Determine the [x, y] coordinate at the center of the cell enclosing the given text.  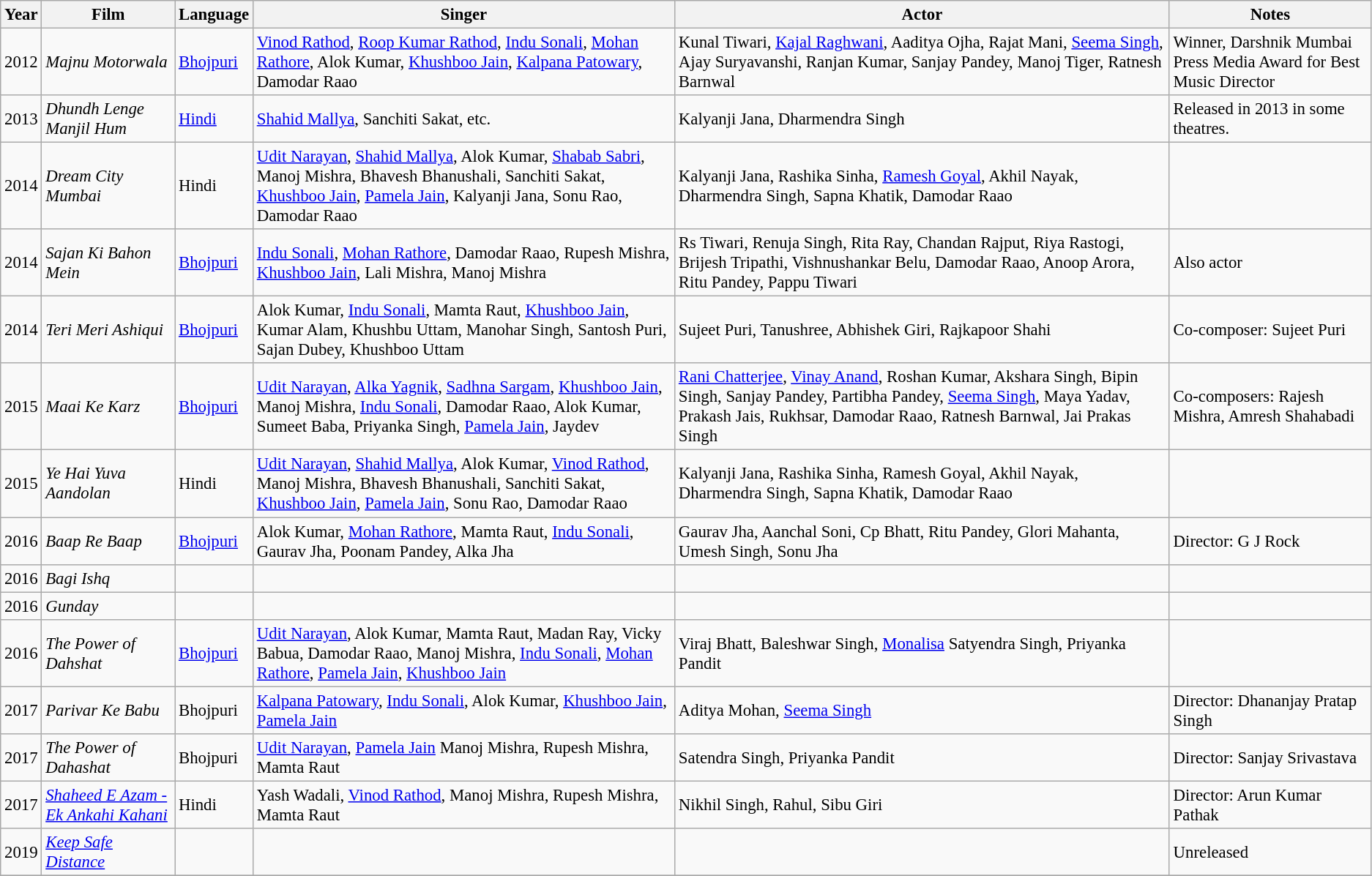
Keep Safe Distance [108, 852]
Singer [463, 15]
Indu Sonali, Mohan Rathore, Damodar Raao, Rupesh Mishra, Khushboo Jain, Lali Mishra, Manoj Mishra [463, 263]
Dream City Mumbai [108, 186]
The Power of Dahashat [108, 758]
The Power of Dahshat [108, 653]
Udit Narayan, Alok Kumar, Mamta Raut, Madan Ray, Vicky Babua, Damodar Raao, Manoj Mishra, Indu Sonali, Mohan Rathore, Pamela Jain, Khushboo Jain [463, 653]
Kalyanji Jana, Dharmendra Singh [922, 119]
Gunday [108, 606]
Director: G J Rock [1270, 542]
Gaurav Jha, Aanchal Soni, Cp Bhatt, Ritu Pandey, Glori Mahanta, Umesh Singh, Sonu Jha [922, 542]
Alok Kumar, Indu Sonali, Mamta Raut, Khushboo Jain, Kumar Alam, Khushbu Uttam, Manohar Singh, Santosh Puri, Sajan Dubey, Khushboo Uttam [463, 330]
Director: Sanjay Srivastava [1270, 758]
Notes [1270, 15]
Aditya Mohan, Seema Singh [922, 710]
Teri Meri Ashiqui [108, 330]
Kunal Tiwari, Kajal Raghwani, Aaditya Ojha, Rajat Mani, Seema Singh, Ajay Suryavanshi, Ranjan Kumar, Sanjay Pandey, Manoj Tiger, Ratnesh Barnwal [922, 62]
Year [21, 15]
Actor [922, 15]
Film [108, 15]
Unreleased [1270, 852]
Satendra Singh, Priyanka Pandit [922, 758]
2019 [21, 852]
Shahid Mallya, Sanchiti Sakat, etc. [463, 119]
Shaheed E Azam - Ek Ankahi Kahani [108, 805]
Maai Ke Karz [108, 407]
Ye Hai Yuva Aandolan [108, 484]
Director: Dhananjay Pratap Singh [1270, 710]
Language [214, 15]
Co-composers: Rajesh Mishra, Amresh Shahabadi [1270, 407]
Vinod Rathod, Roop Kumar Rathod, Indu Sonali, Mohan Rathore, Alok Kumar, Khushboo Jain, Kalpana Patowary, Damodar Raao [463, 62]
Sujeet Puri, Tanushree, Abhishek Giri, Rajkapoor Shahi [922, 330]
Kalpana Patowary, Indu Sonali, Alok Kumar, Khushboo Jain, Pamela Jain [463, 710]
Udit Narayan, Pamela Jain Manoj Mishra, Rupesh Mishra, Mamta Raut [463, 758]
Bagi Ishq [108, 578]
Yash Wadali, Vinod Rathod, Manoj Mishra, Rupesh Mishra, Mamta Raut [463, 805]
Alok Kumar, Mohan Rathore, Mamta Raut, Indu Sonali, Gaurav Jha, Poonam Pandey, Alka Jha [463, 542]
Also actor [1270, 263]
Winner, Darshnik Mumbai Press Media Award for Best Music Director [1270, 62]
Director: Arun Kumar Pathak [1270, 805]
Baap Re Baap [108, 542]
Viraj Bhatt, Baleshwar Singh, Monalisa Satyendra Singh, Priyanka Pandit [922, 653]
Released in 2013 in some theatres. [1270, 119]
Nikhil Singh, Rahul, Sibu Giri [922, 805]
Majnu Motorwala [108, 62]
Co-composer: Sujeet Puri [1270, 330]
Dhundh Lenge Manjil Hum [108, 119]
Sajan Ki Bahon Mein [108, 263]
2012 [21, 62]
Parivar Ke Babu [108, 710]
2013 [21, 119]
